Find where the given text appears and provide that cell's center as [x, y] coordinate. 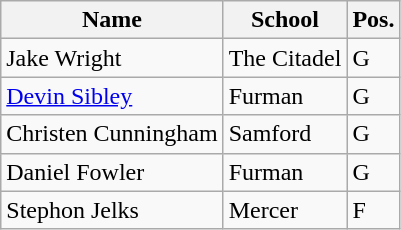
The Citadel [285, 58]
Name [112, 20]
Stephon Jelks [112, 210]
Christen Cunningham [112, 134]
Devin Sibley [112, 96]
Mercer [285, 210]
School [285, 20]
Samford [285, 134]
Jake Wright [112, 58]
Pos. [374, 20]
F [374, 210]
Daniel Fowler [112, 172]
